Scan for the cell matching the given text and deliver its (X, Y) coordinate at center. 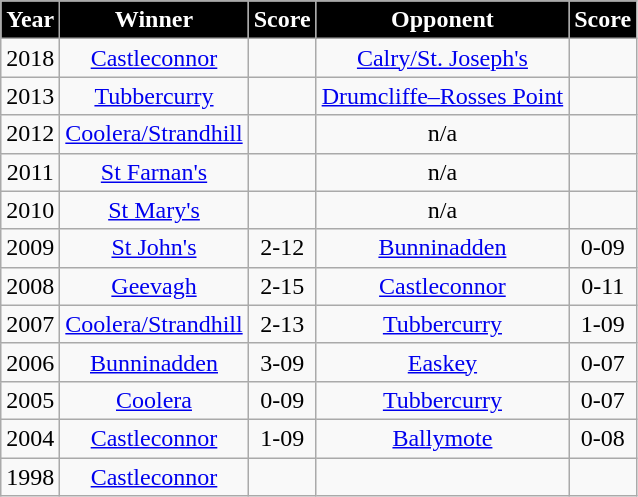
2006 (30, 362)
2004 (30, 438)
2010 (30, 210)
2008 (30, 286)
Easkey (442, 362)
St Farnan's (154, 172)
1998 (30, 477)
2012 (30, 134)
2-12 (282, 248)
0-11 (603, 286)
2018 (30, 58)
Winner (154, 20)
Calry/St. Joseph's (442, 58)
2013 (30, 96)
2005 (30, 400)
St Mary's (154, 210)
Coolera (154, 400)
Geevagh (154, 286)
0-08 (603, 438)
3-09 (282, 362)
2011 (30, 172)
2009 (30, 248)
Opponent (442, 20)
2-13 (282, 324)
2007 (30, 324)
St John's (154, 248)
Drumcliffe–Rosses Point (442, 96)
2-15 (282, 286)
Year (30, 20)
Ballymote (442, 438)
